Scan for the cell matching the given text and deliver its (x, y) coordinate at center. 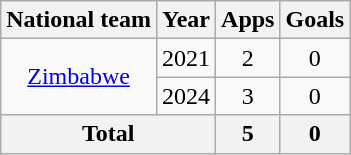
3 (248, 96)
National team (79, 20)
2021 (186, 58)
Apps (248, 20)
Total (108, 134)
Goals (315, 20)
5 (248, 134)
2024 (186, 96)
Zimbabwe (79, 77)
2 (248, 58)
Year (186, 20)
